Detect which cell encompasses the target text, then output its [X, Y] center coordinate. 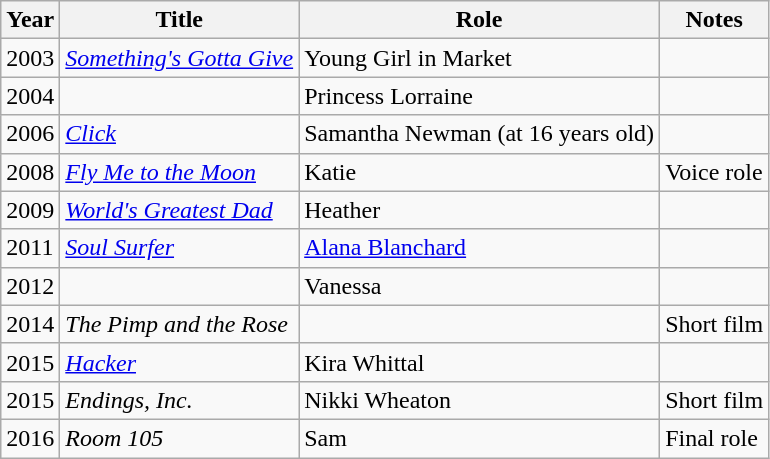
Title [180, 20]
Sam [480, 438]
2011 [30, 248]
Room 105 [180, 438]
Kira Whittal [480, 362]
Hacker [180, 362]
Role [480, 20]
2016 [30, 438]
World's Greatest Dad [180, 210]
Something's Gotta Give [180, 58]
2009 [30, 210]
2014 [30, 324]
2008 [30, 172]
Click [180, 134]
Soul Surfer [180, 248]
Princess Lorraine [480, 96]
2004 [30, 96]
Final role [714, 438]
Samantha Newman (at 16 years old) [480, 134]
The Pimp and the Rose [180, 324]
Fly Me to the Moon [180, 172]
Endings, Inc. [180, 400]
Young Girl in Market [480, 58]
2006 [30, 134]
Voice role [714, 172]
Heather [480, 210]
2003 [30, 58]
Nikki Wheaton [480, 400]
Vanessa [480, 286]
Alana Blanchard [480, 248]
2012 [30, 286]
Year [30, 20]
Notes [714, 20]
Katie [480, 172]
